Provide the (x, y) coordinate of the cell's center where the given text is located.  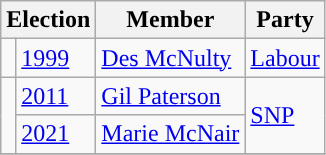
Election (48, 20)
Des McNulty (170, 58)
Member (170, 20)
Marie McNair (170, 134)
Party (285, 20)
SNP (285, 115)
2021 (56, 134)
2011 (56, 96)
Labour (285, 58)
Gil Paterson (170, 96)
1999 (56, 58)
